Return [x, y] of the center of cell containing provided text 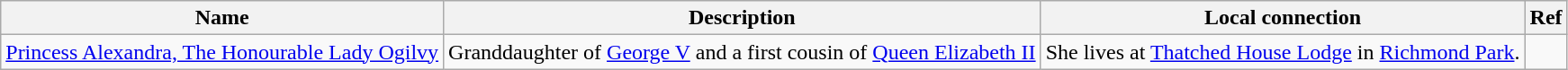
Description [743, 18]
She lives at Thatched House Lodge in Richmond Park. [1283, 52]
Princess Alexandra, The Honourable Lady Ogilvy [222, 52]
Local connection [1283, 18]
Ref [1546, 18]
Granddaughter of George V and a first cousin of Queen Elizabeth II [743, 52]
Name [222, 18]
